Identify which cell holds the provided text, then report its (X, Y) central coordinate. 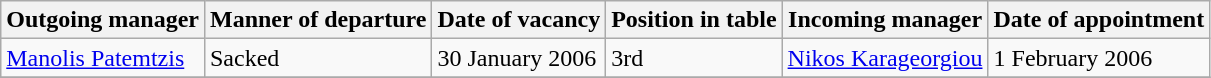
Outgoing manager (103, 20)
1 February 2006 (1099, 58)
3rd (694, 58)
Date of appointment (1099, 20)
Incoming manager (885, 20)
Sacked (318, 58)
Position in table (694, 20)
Nikos Karageorgiou (885, 58)
Date of vacancy (519, 20)
Manolis Patemtzis (103, 58)
Manner of departure (318, 20)
30 January 2006 (519, 58)
